Extract the [x, y] coordinate from the center of the cell holding the provided text.  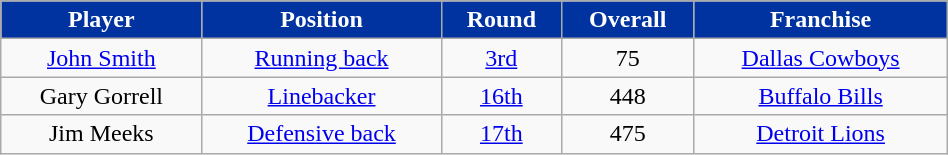
Round [501, 20]
16th [501, 96]
Position [322, 20]
Linebacker [322, 96]
Gary Gorrell [102, 96]
475 [628, 134]
Franchise [820, 20]
Jim Meeks [102, 134]
Detroit Lions [820, 134]
Defensive back [322, 134]
Player [102, 20]
Overall [628, 20]
Running back [322, 58]
Buffalo Bills [820, 96]
17th [501, 134]
John Smith [102, 58]
Dallas Cowboys [820, 58]
3rd [501, 58]
448 [628, 96]
75 [628, 58]
